Extract the [X, Y] coordinate from the center of the cell holding the provided text.  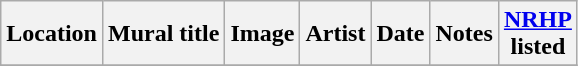
Artist [336, 34]
Mural title [163, 34]
NRHPlisted [538, 34]
Image [262, 34]
Date [400, 34]
Location [52, 34]
Notes [464, 34]
